Pinpoint the cell where the given text exists, returning its (x, y) midpoint coordinate. 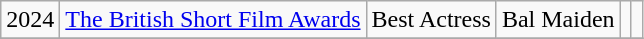
Best Actress (431, 20)
Bal Maiden (558, 20)
2024 (30, 20)
The British Short Film Awards (213, 20)
